Provide the (X, Y) coordinate of the cell's center where the given text is located.  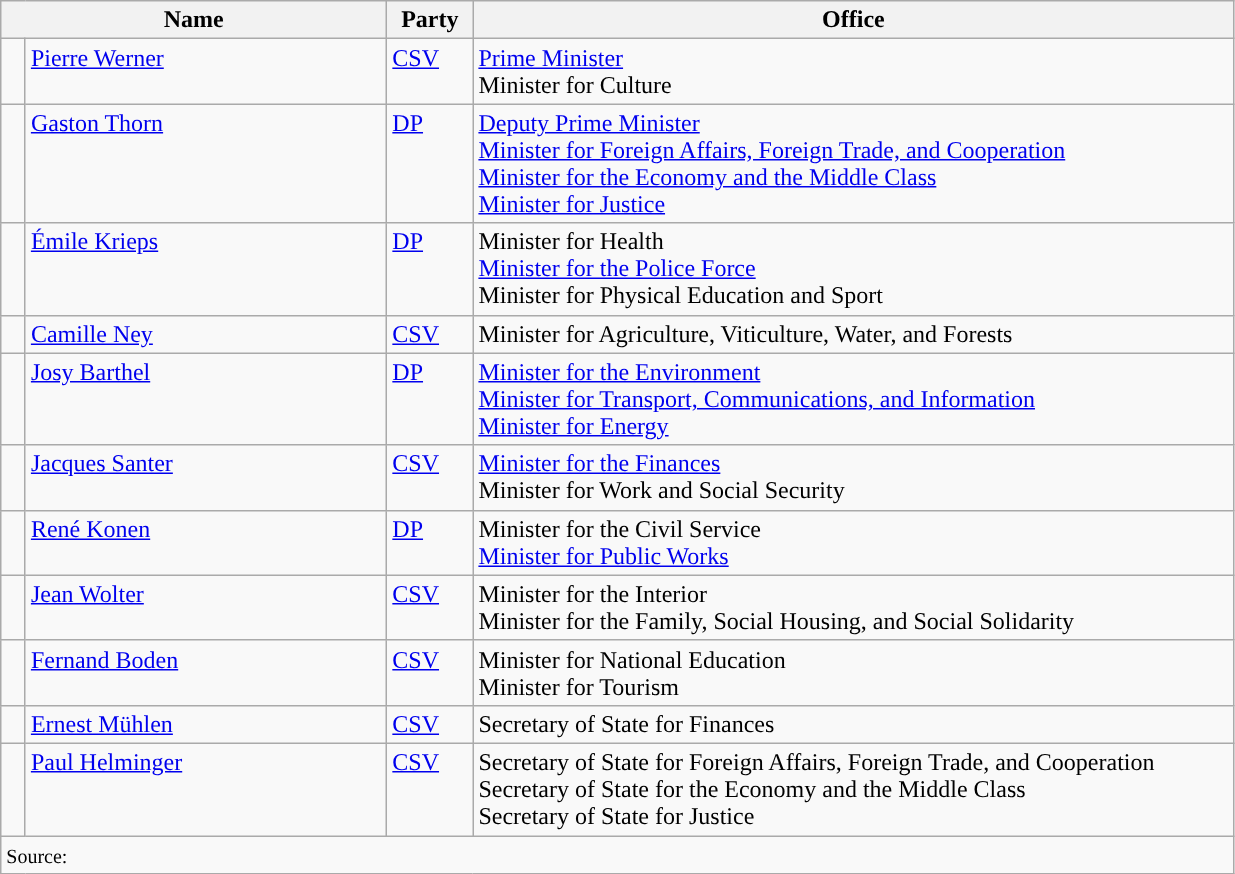
Émile Krieps (206, 269)
Jean Wolter (206, 608)
Minister for the Interior Minister for the Family, Social Housing, and Social Solidarity (854, 608)
Ernest Mühlen (206, 724)
Secretary of State for Finances (854, 724)
Paul Helminger (206, 789)
Gaston Thorn (206, 164)
Minister for Agriculture, Viticulture, Water, and Forests (854, 334)
Office (854, 20)
Deputy Prime Minister Minister for Foreign Affairs, Foreign Trade, and Cooperation Minister for the Economy and the Middle Class Minister for Justice (854, 164)
Minister for National Education Minister for Tourism (854, 672)
Minister for Health Minister for the Police Force Minister for Physical Education and Sport (854, 269)
Name (194, 20)
Pierre Werner (206, 72)
Prime Minister Minister for Culture (854, 72)
Camille Ney (206, 334)
Minister for the Environment Minister for Transport, Communications, and Information Minister for Energy (854, 399)
Source: (618, 855)
Fernand Boden (206, 672)
Josy Barthel (206, 399)
Minister for the Civil Service Minister for Public Works (854, 542)
René Konen (206, 542)
Minister for the Finances Minister for Work and Social Security (854, 478)
Jacques Santer (206, 478)
Party (430, 20)
